Determine the (X, Y) coordinate at the center of the cell enclosing the given text.  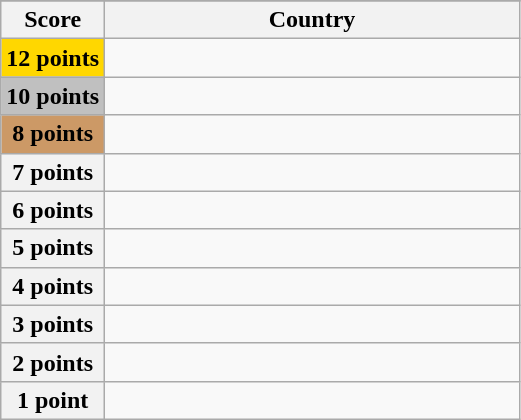
2 points (53, 362)
3 points (53, 324)
10 points (53, 96)
1 point (53, 400)
7 points (53, 172)
6 points (53, 210)
8 points (53, 134)
Score (53, 20)
5 points (53, 248)
12 points (53, 58)
Country (312, 20)
4 points (53, 286)
